Scan for the cell matching the given text and deliver its [x, y] coordinate at center. 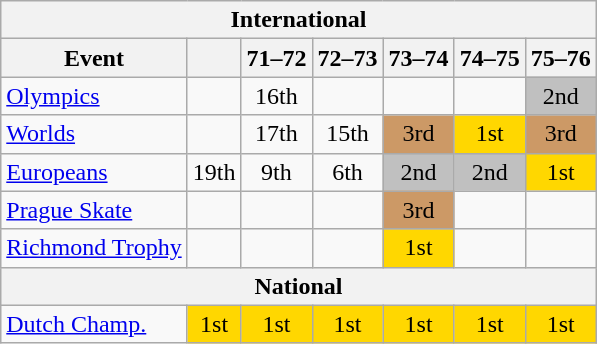
74–75 [490, 58]
National [299, 286]
International [299, 20]
75–76 [560, 58]
17th [276, 134]
Richmond Trophy [94, 248]
73–74 [418, 58]
Event [94, 58]
16th [276, 96]
Prague Skate [94, 210]
15th [348, 134]
Olympics [94, 96]
71–72 [276, 58]
Dutch Champ. [94, 324]
19th [214, 172]
72–73 [348, 58]
9th [276, 172]
Europeans [94, 172]
Worlds [94, 134]
6th [348, 172]
